Determine the (X, Y) coordinate at the center of the cell enclosing the given text.  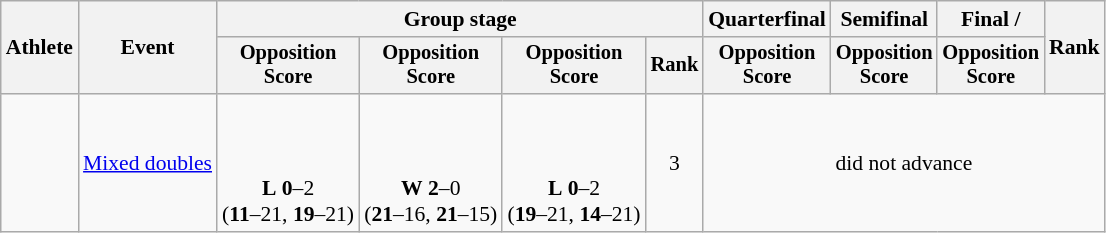
3 (675, 163)
did not advance (904, 163)
Mixed doubles (148, 163)
Group stage (460, 19)
Semifinal (884, 19)
Final / (990, 19)
L 0–2 (11–21, 19–21) (288, 163)
W 2–0 (21–16, 21–15) (430, 163)
Athlete (40, 48)
Quarterfinal (767, 19)
L 0–2 (19–21, 14–21) (574, 163)
Event (148, 48)
